Detect which cell encompasses the target text, then output its [x, y] center coordinate. 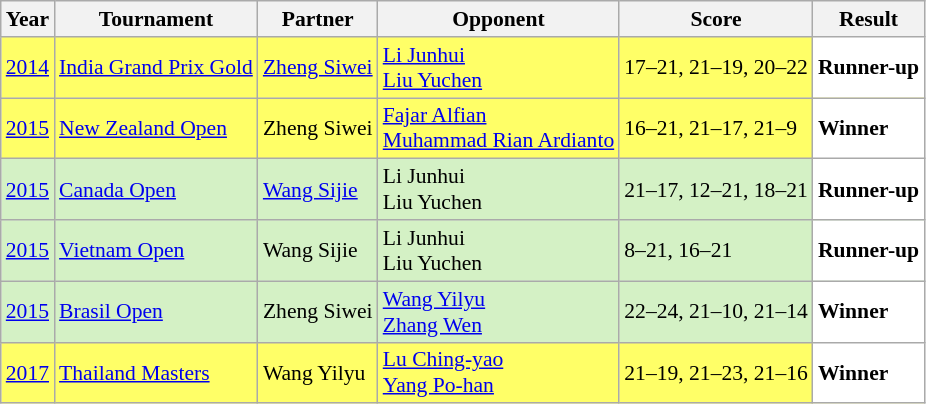
New Zealand Open [156, 128]
17–21, 21–19, 20–22 [716, 68]
16–21, 21–17, 21–9 [716, 128]
Year [28, 19]
Canada Open [156, 190]
21–17, 12–21, 18–21 [716, 190]
Brasil Open [156, 312]
Opponent [499, 19]
2017 [28, 372]
21–19, 21–23, 21–16 [716, 372]
8–21, 16–21 [716, 250]
Lu Ching-yao Yang Po-han [499, 372]
Thailand Masters [156, 372]
Fajar Alfian Muhammad Rian Ardianto [499, 128]
India Grand Prix Gold [156, 68]
2014 [28, 68]
Vietnam Open [156, 250]
Tournament [156, 19]
Wang Yilyu [318, 372]
Wang Yilyu Zhang Wen [499, 312]
Partner [318, 19]
Score [716, 19]
Result [868, 19]
22–24, 21–10, 21–14 [716, 312]
